Extract the [X, Y] coordinate from the center of the cell holding the provided text.  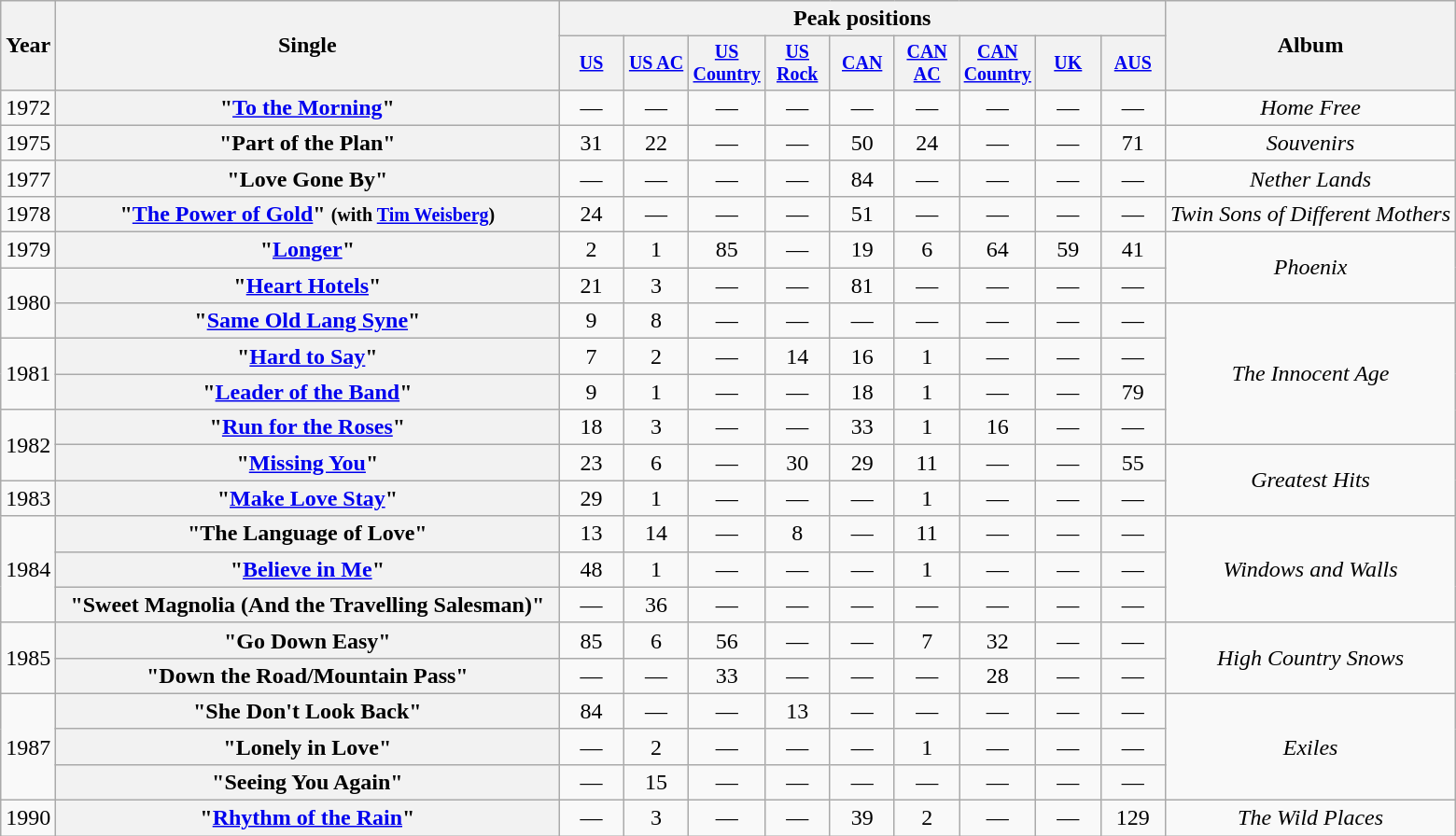
71 [1133, 143]
Nether Lands [1310, 178]
1979 [28, 250]
The Innocent Age [1310, 374]
CAN Country [998, 63]
"Rhythm of the Rain" [308, 818]
CAN AC [926, 63]
23 [592, 463]
Exiles [1310, 746]
39 [862, 818]
1982 [28, 445]
"Believe in Me" [308, 569]
1978 [28, 214]
36 [655, 605]
CAN [862, 63]
41 [1133, 250]
"Run for the Roses" [308, 427]
1987 [28, 746]
"Down the Road/Mountain Pass" [308, 676]
"Same Old Lang Syne" [308, 321]
"The Power of Gold" (with Tim Weisberg) [308, 214]
59 [1068, 250]
1983 [28, 498]
15 [655, 782]
"She Don't Look Back" [308, 711]
50 [862, 143]
31 [592, 143]
1984 [28, 569]
28 [998, 676]
"The Language of Love" [308, 534]
US [592, 63]
AUS [1133, 63]
21 [592, 286]
51 [862, 214]
"Hard to Say" [308, 356]
"Missing You" [308, 463]
"Part of the Plan" [308, 143]
The Wild Places [1310, 818]
UK [1068, 63]
79 [1133, 392]
81 [862, 286]
1981 [28, 374]
Souvenirs [1310, 143]
1975 [28, 143]
19 [862, 250]
Twin Sons of Different Mothers [1310, 214]
Home Free [1310, 107]
1980 [28, 303]
US AC [655, 63]
"Longer" [308, 250]
"Make Love Stay" [308, 498]
55 [1133, 463]
US Country [727, 63]
129 [1133, 818]
Greatest Hits [1310, 481]
Phoenix [1310, 268]
1990 [28, 818]
22 [655, 143]
"Seeing You Again" [308, 782]
"Sweet Magnolia (And the Travelling Salesman)" [308, 605]
"Lonely in Love" [308, 746]
"Leader of the Band" [308, 392]
Album [1310, 46]
30 [797, 463]
48 [592, 569]
56 [727, 640]
Single [308, 46]
Windows and Walls [1310, 569]
"Go Down Easy" [308, 640]
"To the Morning" [308, 107]
"Love Gone By" [308, 178]
1977 [28, 178]
Year [28, 46]
1972 [28, 107]
Peak positions [862, 19]
High Country Snows [1310, 658]
64 [998, 250]
"Heart Hotels" [308, 286]
US Rock [797, 63]
1985 [28, 658]
32 [998, 640]
